Capture the cell that displays the provided text and extract its [x, y] central coordinate. 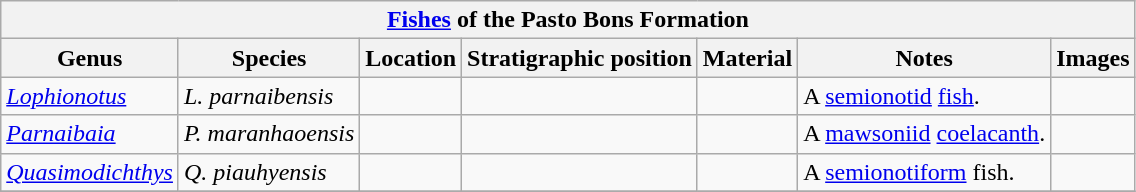
Parnaibaia [90, 134]
Species [268, 58]
Material [747, 58]
A semionotid fish. [924, 96]
Notes [924, 58]
Quasimodichthys [90, 172]
Lophionotus [90, 96]
L. parnaibensis [268, 96]
A mawsoniid coelacanth. [924, 134]
A semionotiform fish. [924, 172]
Fishes of the Pasto Bons Formation [568, 20]
P. maranhaoensis [268, 134]
Stratigraphic position [580, 58]
Images [1093, 58]
Q. piauhyensis [268, 172]
Location [411, 58]
Genus [90, 58]
